Output the (X, Y) coordinate of the center of the cell containing the given text.  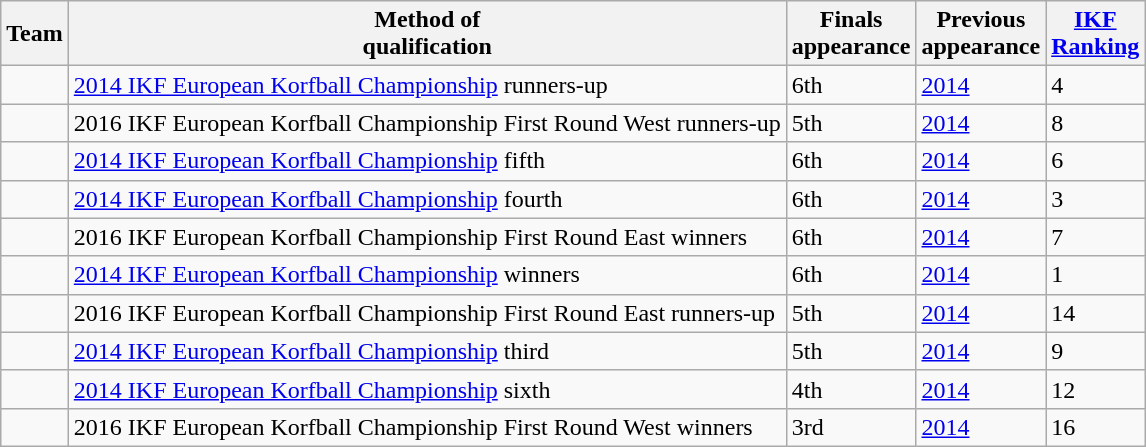
2014 IKF European Korfball Championship sixth (427, 389)
8 (1096, 123)
3rd (851, 427)
6 (1096, 161)
Previousappearance (981, 34)
4 (1096, 85)
2014 IKF European Korfball Championship fifth (427, 161)
16 (1096, 427)
2014 IKF European Korfball Championship fourth (427, 199)
Finalsappearance (851, 34)
2016 IKF European Korfball Championship First Round West winners (427, 427)
3 (1096, 199)
4th (851, 389)
12 (1096, 389)
2016 IKF European Korfball Championship First Round East runners-up (427, 313)
Team (35, 34)
Method ofqualification (427, 34)
14 (1096, 313)
9 (1096, 351)
1 (1096, 275)
2016 IKF European Korfball Championship First Round East winners (427, 237)
2014 IKF European Korfball Championship winners (427, 275)
2014 IKF European Korfball Championship runners-up (427, 85)
2016 IKF European Korfball Championship First Round West runners-up (427, 123)
7 (1096, 237)
IKFRanking (1096, 34)
2014 IKF European Korfball Championship third (427, 351)
